Find where the given text appears and provide that cell's center as (X, Y) coordinate. 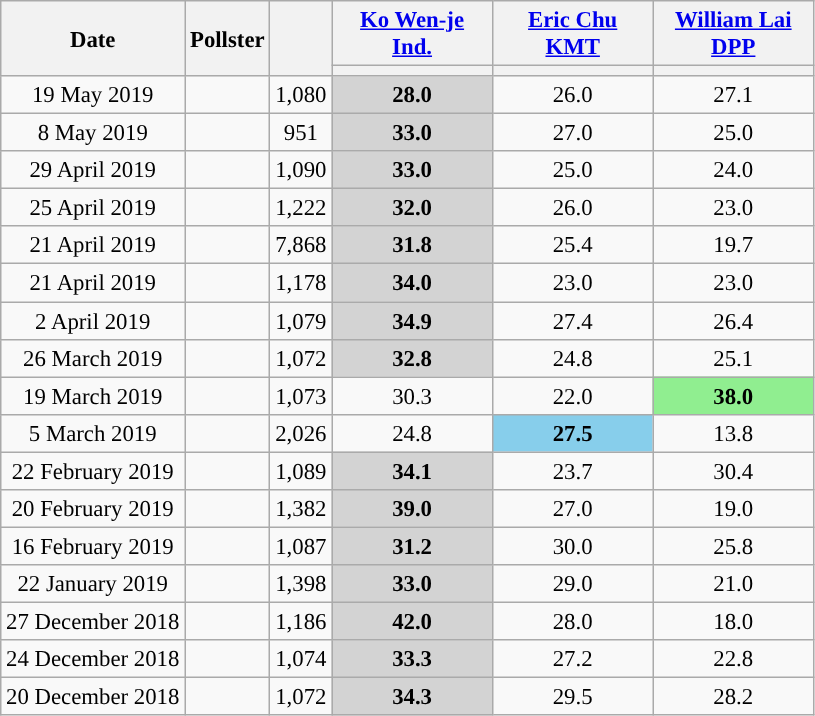
34.9 (412, 321)
20 December 2018 (93, 697)
29 April 2019 (93, 170)
1,178 (301, 283)
30.0 (572, 546)
1,186 (301, 621)
19.0 (734, 509)
2 April 2019 (93, 321)
24.0 (734, 170)
33.3 (412, 659)
Eric ChuKMT (572, 34)
27.1 (734, 95)
951 (301, 133)
31.8 (412, 245)
25.8 (734, 546)
27.2 (572, 659)
39.0 (412, 509)
22 February 2019 (93, 471)
Date (93, 38)
20 February 2019 (93, 509)
29.0 (572, 584)
5 March 2019 (93, 433)
2,026 (301, 433)
32.8 (412, 358)
1,080 (301, 95)
Ko Wen-jeInd. (412, 34)
1,074 (301, 659)
1,079 (301, 321)
19 March 2019 (93, 396)
Pollster (228, 38)
22 January 2019 (93, 584)
42.0 (412, 621)
29.5 (572, 697)
25.4 (572, 245)
34.1 (412, 471)
1,382 (301, 509)
30.3 (412, 396)
38.0 (734, 396)
19.7 (734, 245)
22.0 (572, 396)
22.8 (734, 659)
1,222 (301, 208)
William LaiDPP (734, 34)
23.7 (572, 471)
7,868 (301, 245)
26.4 (734, 321)
16 February 2019 (93, 546)
1,398 (301, 584)
27.5 (572, 433)
1,090 (301, 170)
25 April 2019 (93, 208)
19 May 2019 (93, 95)
32.0 (412, 208)
1,087 (301, 546)
34.0 (412, 283)
30.4 (734, 471)
1,089 (301, 471)
1,073 (301, 396)
28.2 (734, 697)
27 December 2018 (93, 621)
27.4 (572, 321)
13.8 (734, 433)
8 May 2019 (93, 133)
24 December 2018 (93, 659)
34.3 (412, 697)
18.0 (734, 621)
21.0 (734, 584)
26 March 2019 (93, 358)
31.2 (412, 546)
25.1 (734, 358)
